Find where the given text appears and provide that cell's center as (X, Y) coordinate. 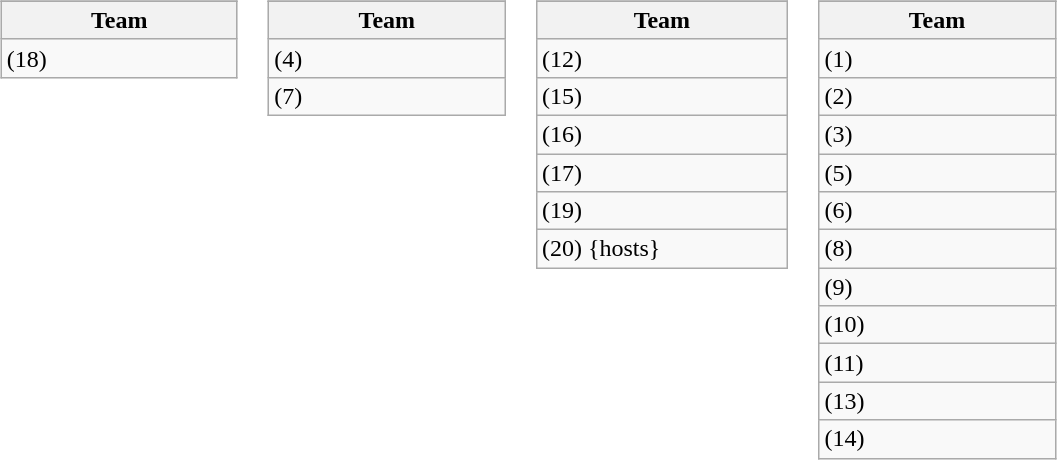
(7) (387, 96)
(19) (662, 211)
(5) (937, 173)
(20) {hosts} (662, 249)
(14) (937, 439)
(4) (387, 58)
(10) (937, 325)
(2) (937, 96)
(17) (662, 173)
(6) (937, 211)
(16) (662, 134)
(11) (937, 363)
(12) (662, 58)
(15) (662, 96)
(13) (937, 401)
(9) (937, 287)
(8) (937, 249)
(3) (937, 134)
(1) (937, 58)
(18) (119, 58)
